Return the [X, Y] coordinate for the center point of the cell that contains the specified text.  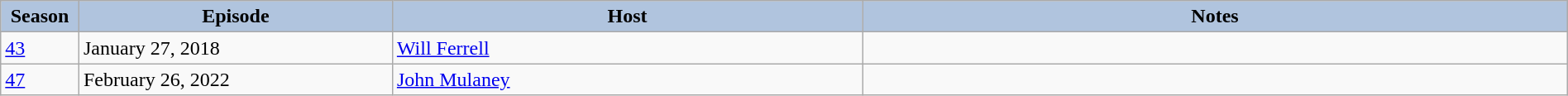
John Mulaney [627, 79]
Will Ferrell [627, 48]
Season [40, 17]
Host [627, 17]
February 26, 2022 [235, 79]
Notes [1216, 17]
Episode [235, 17]
January 27, 2018 [235, 48]
43 [40, 48]
47 [40, 79]
